Output the (x, y) coordinate of the center of the cell containing the given text.  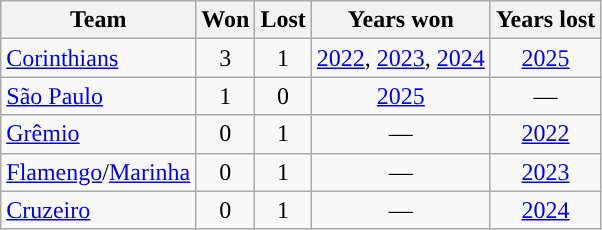
2024 (545, 210)
Flamengo/Marinha (98, 172)
São Paulo (98, 96)
Corinthians (98, 58)
Lost (283, 20)
3 (226, 58)
Grêmio (98, 134)
Cruzeiro (98, 210)
Years won (400, 20)
2023 (545, 172)
Team (98, 20)
2022 (545, 134)
Years lost (545, 20)
Won (226, 20)
2022, 2023, 2024 (400, 58)
